Identify which cell holds the provided text, then report its (x, y) central coordinate. 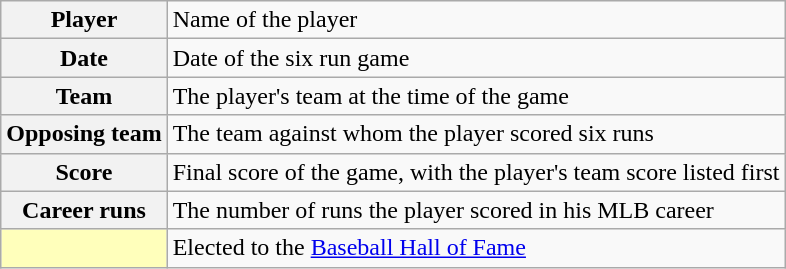
Date of the six run game (476, 58)
The player's team at the time of the game (476, 96)
Final score of the game, with the player's team score listed first (476, 172)
Player (84, 20)
Elected to the Baseball Hall of Fame (476, 248)
Name of the player (476, 20)
Team (84, 96)
The number of runs the player scored in his MLB career (476, 210)
Date (84, 58)
The team against whom the player scored six runs (476, 134)
Score (84, 172)
Career runs (84, 210)
Opposing team (84, 134)
